Capture the cell that displays the provided text and extract its [X, Y] central coordinate. 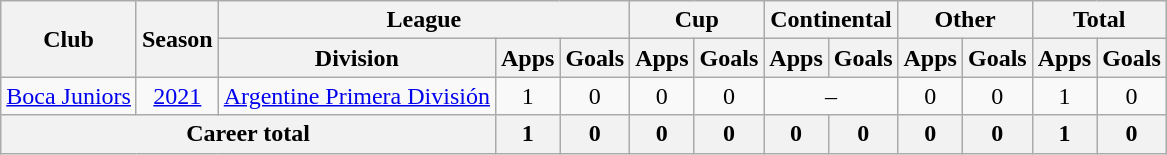
Season [177, 39]
Total [1099, 20]
League [424, 20]
Cup [697, 20]
Other [965, 20]
Boca Juniors [69, 96]
Argentine Primera División [356, 96]
Continental [831, 20]
Career total [248, 134]
– [831, 96]
2021 [177, 96]
Division [356, 58]
Club [69, 39]
